Find where the given text appears and provide that cell's center as [x, y] coordinate. 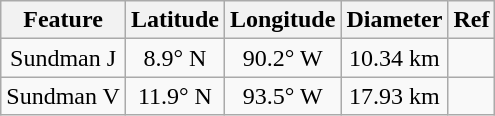
Sundman J [64, 58]
Longitude [282, 20]
Feature [64, 20]
17.93 km [394, 96]
Sundman V [64, 96]
90.2° W [282, 58]
8.9° N [174, 58]
Diameter [394, 20]
93.5° W [282, 96]
Latitude [174, 20]
10.34 km [394, 58]
11.9° N [174, 96]
Ref [472, 20]
